Return the [X, Y] coordinate for the center point of the cell that contains the specified text.  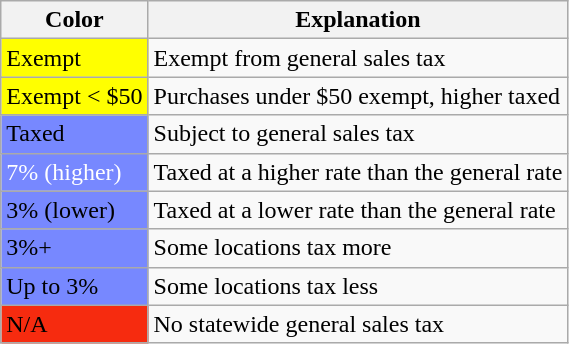
3%+ [74, 248]
Taxed at a higher rate than the general rate [358, 172]
Exempt < $50 [74, 96]
N/A [74, 324]
No statewide general sales tax [358, 324]
Exempt [74, 58]
Purchases under $50 exempt, higher taxed [358, 96]
Explanation [358, 20]
Some locations tax more [358, 248]
7% (higher) [74, 172]
Taxed [74, 134]
Exempt from general sales tax [358, 58]
Taxed at a lower rate than the general rate [358, 210]
Up to 3% [74, 286]
Subject to general sales tax [358, 134]
Some locations tax less [358, 286]
Color [74, 20]
3% (lower) [74, 210]
